For the text-containing cell, return its midpoint in (X, Y) coordinate format. 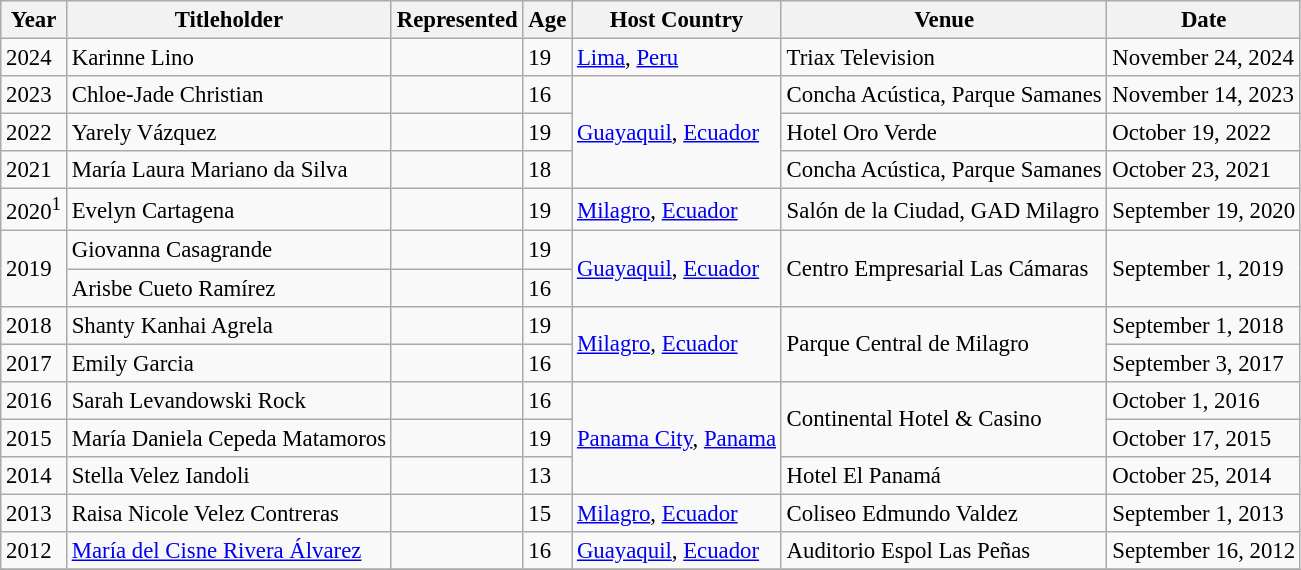
Sarah Levandowski Rock (228, 400)
Triax Television (944, 58)
September 1, 2013 (1204, 513)
2013 (34, 513)
Auditorio Espol Las Peñas (944, 551)
Raisa Nicole Velez Contreras (228, 513)
Year (34, 20)
2016 (34, 400)
2015 (34, 438)
2022 (34, 133)
Lima, Peru (677, 58)
September 1, 2018 (1204, 325)
October 17, 2015 (1204, 438)
13 (548, 476)
Titleholder (228, 20)
November 24, 2024 (1204, 58)
Arisbe Cueto Ramírez (228, 288)
18 (548, 170)
15 (548, 513)
November 14, 2023 (1204, 95)
Venue (944, 20)
Karinne Lino (228, 58)
María Laura Mariano da Silva (228, 170)
Hotel Oro Verde (944, 133)
2023 (34, 95)
Stella Velez Iandoli (228, 476)
Coliseo Edmundo Valdez (944, 513)
Emily Garcia (228, 363)
Host Country (677, 20)
September 3, 2017 (1204, 363)
2018 (34, 325)
Yarely Vázquez (228, 133)
2014 (34, 476)
Panama City, Panama (677, 438)
Parque Central de Milagro (944, 344)
October 25, 2014 (1204, 476)
María del Cisne Rivera Álvarez (228, 551)
September 19, 2020 (1204, 210)
2024 (34, 58)
2017 (34, 363)
2019 (34, 268)
October 23, 2021 (1204, 170)
Shanty Kanhai Agrela (228, 325)
October 1, 2016 (1204, 400)
Salón de la Ciudad, GAD Milagro (944, 210)
Hotel El Panamá (944, 476)
Represented (457, 20)
2012 (34, 551)
20201 (34, 210)
2021 (34, 170)
Giovanna Casagrande (228, 250)
October 19, 2022 (1204, 133)
Date (1204, 20)
Age (548, 20)
María Daniela Cepeda Matamoros (228, 438)
Centro Empresarial Las Cámaras (944, 268)
Continental Hotel & Casino (944, 418)
September 16, 2012 (1204, 551)
Evelyn Cartagena (228, 210)
Chloe-Jade Christian (228, 95)
September 1, 2019 (1204, 268)
